Scan for the cell matching the given text and deliver its (X, Y) coordinate at center. 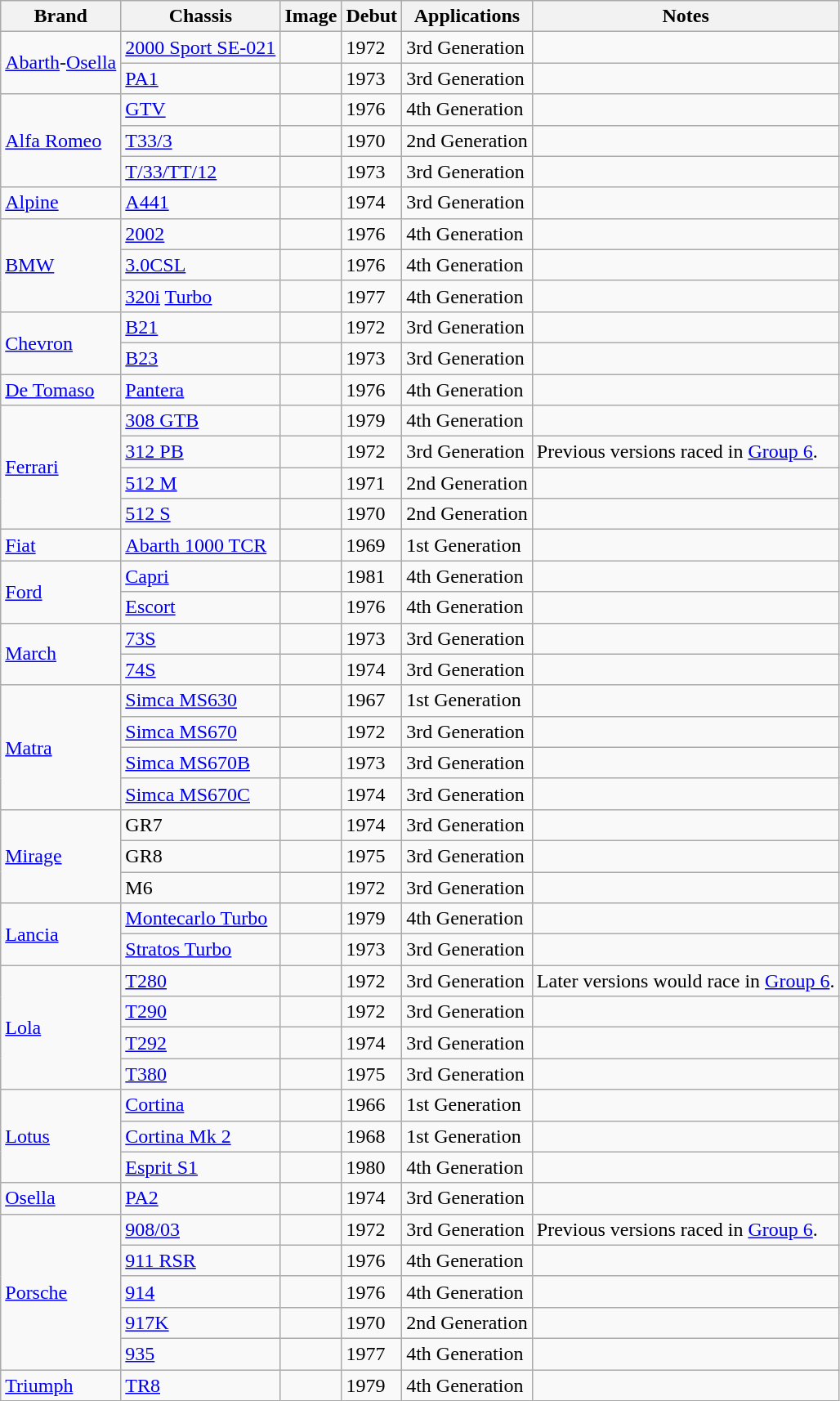
Matra (60, 747)
GR8 (201, 856)
De Tomaso (60, 390)
Osella (60, 1198)
Simca MS670B (201, 763)
74S (201, 669)
T290 (201, 1012)
Alpine (60, 203)
308 GTB (201, 421)
Debut (372, 16)
2002 (201, 234)
Ferrari (60, 468)
Lotus (60, 1136)
Mirage (60, 856)
1980 (372, 1167)
935 (201, 1354)
Simca MS670 (201, 732)
Brand (60, 16)
512 S (201, 514)
Later versions would race in Group 6. (686, 981)
PA2 (201, 1198)
1971 (372, 483)
Simca MS670C (201, 794)
Fiat (60, 545)
M6 (201, 887)
1981 (372, 576)
3.0CSL (201, 265)
Porsche (60, 1291)
PA1 (201, 78)
Applications (467, 16)
Lancia (60, 934)
Montecarlo Turbo (201, 919)
Cortina Mk 2 (201, 1136)
914 (201, 1291)
T380 (201, 1074)
TR8 (201, 1385)
A441 (201, 203)
GTV (201, 110)
1968 (372, 1136)
320i Turbo (201, 296)
GR7 (201, 825)
Stratos Turbo (201, 950)
1966 (372, 1105)
Alfa Romeo (60, 141)
1969 (372, 545)
911 RSR (201, 1260)
Ford (60, 592)
Esprit S1 (201, 1167)
2000 Sport SE-021 (201, 47)
March (60, 654)
312 PB (201, 452)
Chassis (201, 16)
T/33/TT/12 (201, 172)
Abarth-Osella (60, 63)
Abarth 1000 TCR (201, 545)
T292 (201, 1043)
Notes (686, 16)
Lola (60, 1027)
Capri (201, 576)
Triumph (60, 1385)
Pantera (201, 390)
Escort (201, 607)
Image (311, 16)
Chevron (60, 342)
T33/3 (201, 141)
BMW (60, 265)
Cortina (201, 1105)
1967 (372, 700)
908/03 (201, 1229)
917K (201, 1323)
73S (201, 638)
T280 (201, 981)
B21 (201, 327)
B23 (201, 358)
Simca MS630 (201, 700)
512 M (201, 483)
